Pinpoint the cell where the given text exists, returning its (x, y) midpoint coordinate. 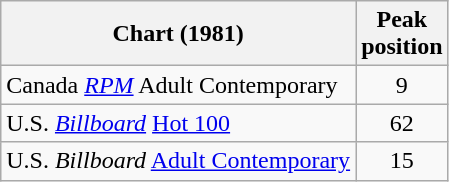
U.S. Billboard Hot 100 (178, 123)
Canada RPM Adult Contemporary (178, 85)
U.S. Billboard Adult Contemporary (178, 161)
15 (402, 161)
62 (402, 123)
Peakposition (402, 34)
9 (402, 85)
Chart (1981) (178, 34)
